Scan for the cell matching the given text and deliver its (X, Y) coordinate at center. 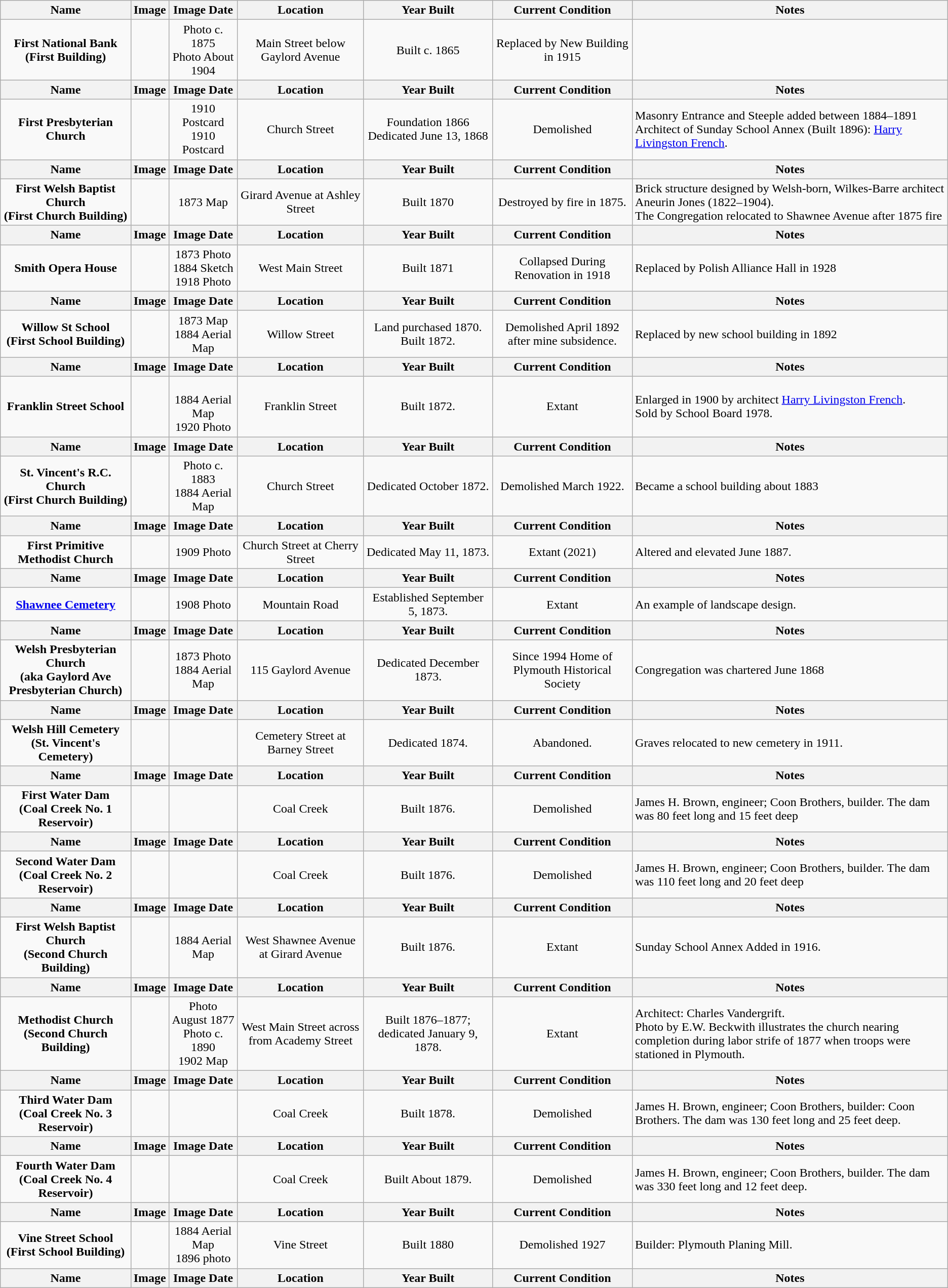
1884 Aerial Map1896 photo (203, 1245)
1910 Postcard1910 Postcard (203, 130)
West Main Street (301, 268)
1908 Photo (203, 605)
Franklin Street School (66, 406)
First Primitive Methodist Church (66, 552)
115 Gaylord Avenue (301, 670)
St. Vincent's R.C. Church(First Church Building) (66, 486)
Willow Street (301, 334)
Destroyed by fire in 1875. (562, 202)
Photo August 1877Photo c. 18901902 Map (203, 1034)
Fourth Water Dam(Coal Creek No. 4 Reservoir) (66, 1179)
Land purchased 1870.Built 1872. (428, 334)
Demolished March 1922. (562, 486)
Willow St School(First School Building) (66, 334)
Second Water Dam(Coal Creek No. 2 Reservoir) (66, 874)
Since 1994 Home of Plymouth Historical Society (562, 670)
Built 1876–1877; dedicated January 9, 1878. (428, 1034)
West Shawnee Avenue at Girard Avenue (301, 947)
Became a school building about 1883 (790, 486)
Church Street at Cherry Street (301, 552)
Built 1870 (428, 202)
Built 1871 (428, 268)
James H. Brown, engineer; Coon Brothers, builder: Coon Brothers. The dam was 130 feet long and 25 feet deep. (790, 1113)
1873 Photo1884 Aerial Map (203, 670)
Collapsed During Renovation in 1918 (562, 268)
Methodist Church(Second Church Building) (66, 1034)
James H. Brown, engineer; Coon Brothers, builder. The dam was 110 feet long and 20 feet deep (790, 874)
James H. Brown, engineer; Coon Brothers, builder. The dam was 330 feet long and 12 feet deep. (790, 1179)
Photo c. 18831884 Aerial Map (203, 486)
Photo c. 1875Photo About 1904 (203, 50)
First Welsh Baptist Church(First Church Building) (66, 202)
Replaced by New Building in 1915 (562, 50)
1909 Photo (203, 552)
West Main Street across from Academy Street (301, 1034)
Welsh Hill Cemetery(St. Vincent's Cemetery) (66, 743)
First National Bank(First Building) (66, 50)
Franklin Street (301, 406)
Smith Opera House (66, 268)
1884 Aerial Map (203, 947)
Built About 1879. (428, 1179)
Masonry Entrance and Steeple added between 1884–1891Architect of Sunday School Annex (Built 1896): Harry Livingston French. (790, 130)
First Water Dam(Coal Creek No. 1 Reservoir) (66, 809)
Dedicated May 11, 1873. (428, 552)
Vine Street School(First School Building) (66, 1245)
Girard Avenue at Ashley Street (301, 202)
Demolished 1927 (562, 1245)
First Welsh Baptist Church(Second Church Building) (66, 947)
Welsh Presbyterian Church(aka Gaylord Ave Presbyterian Church) (66, 670)
Brick structure designed by Welsh-born, Wilkes-Barre architect Aneurin Jones (1822–1904).The Congregation relocated to Shawnee Avenue after 1875 fire (790, 202)
Vine Street (301, 1245)
Established September 5, 1873. (428, 605)
1884 Aerial Map1920 Photo (203, 406)
Built 1880 (428, 1245)
Enlarged in 1900 by architect Harry Livingston French.Sold by School Board 1978. (790, 406)
Congregation was chartered June 1868 (790, 670)
Replaced by Polish Alliance Hall in 1928 (790, 268)
1873 Map1884 Aerial Map (203, 334)
Altered and elevated June 1887. (790, 552)
Sunday School Annex Added in 1916. (790, 947)
1873 Photo1884 Sketch1918 Photo (203, 268)
Third Water Dam(Coal Creek No. 3 Reservoir) (66, 1113)
Shawnee Cemetery (66, 605)
Replaced by new school building in 1892 (790, 334)
First Presbyterian Church (66, 130)
Cemetery Street at Barney Street (301, 743)
James H. Brown, engineer; Coon Brothers, builder. The dam was 80 feet long and 15 feet deep (790, 809)
Foundation 1866Dedicated June 13, 1868 (428, 130)
Builder: Plymouth Planing Mill. (790, 1245)
Mountain Road (301, 605)
Extant (2021) (562, 552)
Main Street below Gaylord Avenue (301, 50)
Built c. 1865 (428, 50)
Built 1878. (428, 1113)
Graves relocated to new cemetery in 1911. (790, 743)
An example of landscape design. (790, 605)
1873 Map (203, 202)
Built 1872. (428, 406)
Abandoned. (562, 743)
Demolished April 1892 after mine subsidence. (562, 334)
Dedicated December 1873. (428, 670)
Dedicated October 1872. (428, 486)
Dedicated 1874. (428, 743)
